Extract the (X, Y) coordinate from the center of the cell holding the provided text.  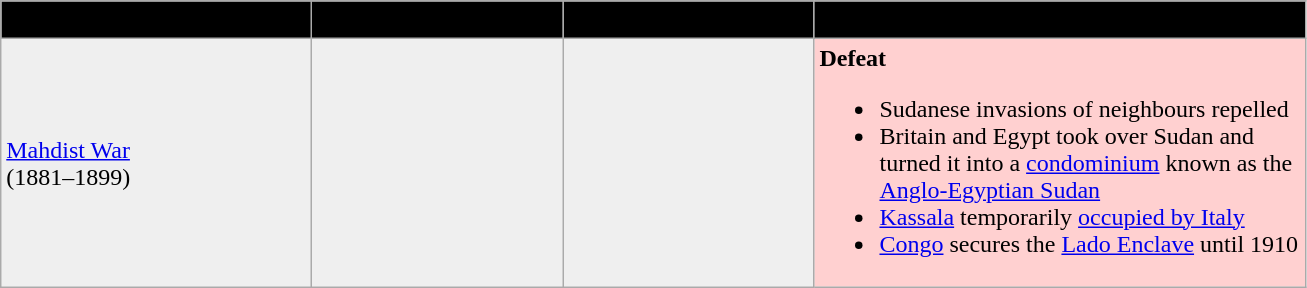
Conflict (156, 20)
Results (1060, 20)
Combatant 2 (688, 20)
Combatant 1 (438, 20)
Mahdist War(1881–1899) (156, 163)
